Locate the cell with the specified text and output its (X, Y) center coordinate. 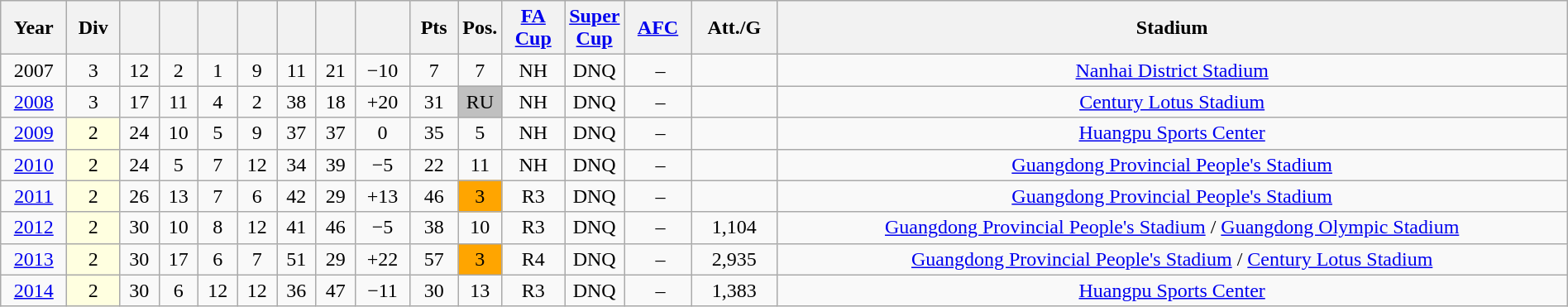
AFC (658, 28)
51 (297, 259)
2013 (34, 259)
22 (433, 165)
+22 (383, 259)
R4 (533, 259)
RU (480, 102)
2009 (34, 133)
Div (93, 28)
34 (297, 165)
21 (336, 70)
+13 (383, 196)
2007 (34, 70)
2014 (34, 290)
1,383 (734, 290)
18 (336, 102)
57 (433, 259)
2012 (34, 228)
Pos. (480, 28)
Nanhai District Stadium (1172, 70)
8 (218, 228)
39 (336, 165)
47 (336, 290)
−11 (383, 290)
2010 (34, 165)
1 (218, 70)
−10 (383, 70)
36 (297, 290)
41 (297, 228)
2008 (34, 102)
Year (34, 28)
FA Cup (533, 28)
Att./G (734, 28)
26 (140, 196)
Stadium (1172, 28)
0 (383, 133)
4 (218, 102)
2,935 (734, 259)
42 (297, 196)
Century Lotus Stadium (1172, 102)
+20 (383, 102)
35 (433, 133)
31 (433, 102)
2011 (34, 196)
Super Cup (595, 28)
1,104 (734, 228)
Pts (433, 28)
Guangdong Provincial People's Stadium / Guangdong Olympic Stadium (1172, 228)
Guangdong Provincial People's Stadium / Century Lotus Stadium (1172, 259)
